Return the [x, y] coordinate for the center point of the cell that contains the specified text.  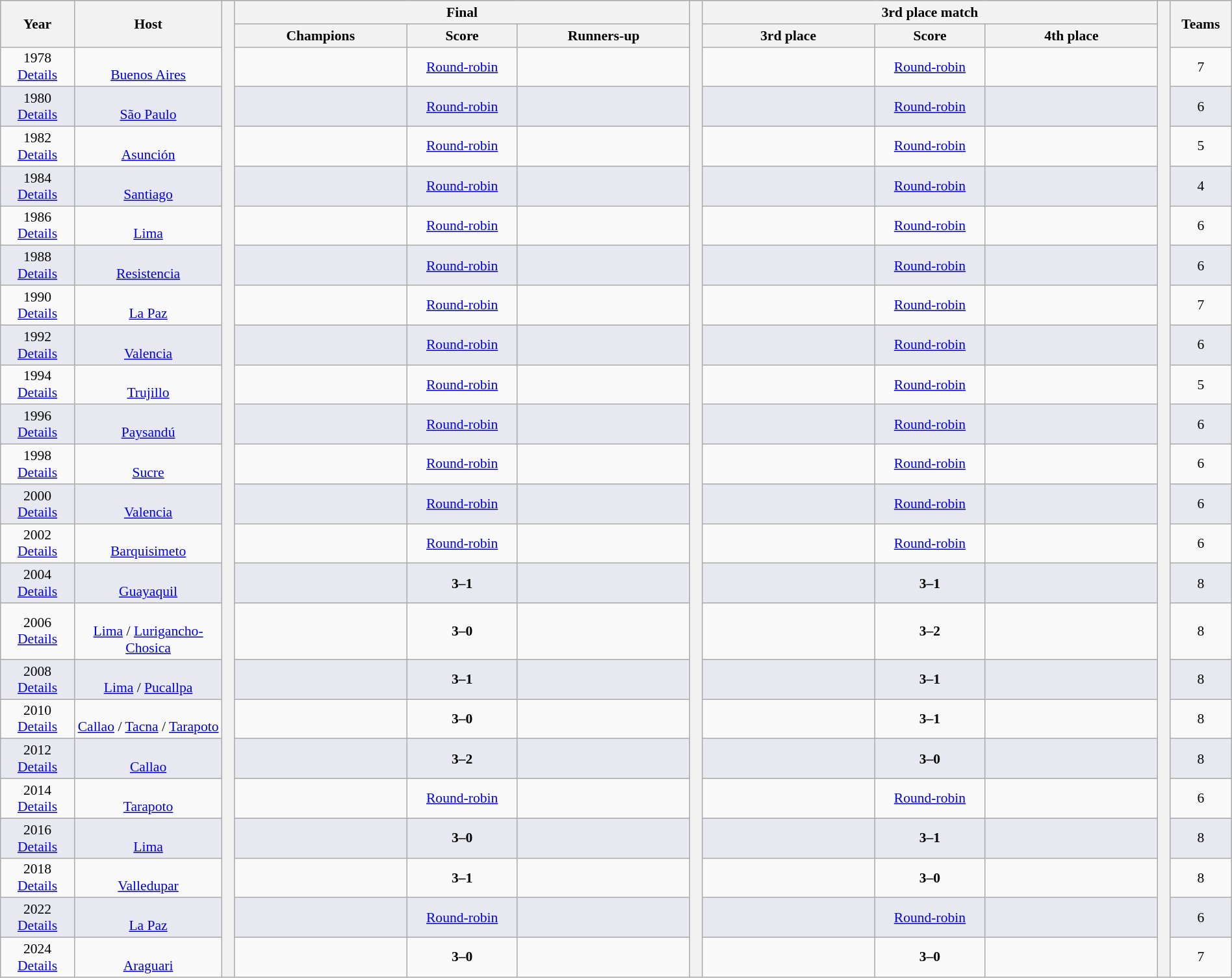
Valledupar [148, 877]
2016Details [38, 838]
1986Details [38, 226]
Host [148, 23]
4 [1201, 186]
Sucre [148, 464]
Callao [148, 759]
2024Details [38, 958]
1998Details [38, 464]
2022Details [38, 918]
3rd place match [930, 12]
2000Details [38, 504]
Paysandú [148, 425]
4th place [1071, 36]
1978Details [38, 66]
Final [463, 12]
Tarapoto [148, 798]
Year [38, 23]
Lima / Pucallpa [148, 680]
Asunción [148, 147]
2008Details [38, 680]
1994Details [38, 385]
Lima / Lurigancho-Chosica [148, 632]
Santiago [148, 186]
2018Details [38, 877]
1982Details [38, 147]
Trujillo [148, 385]
2012Details [38, 759]
2006Details [38, 632]
Resistencia [148, 265]
1996Details [38, 425]
Callao / Tacna / Tarapoto [148, 719]
1984Details [38, 186]
1980Details [38, 107]
Runners-up [603, 36]
Buenos Aires [148, 66]
3rd place [789, 36]
2010Details [38, 719]
1988Details [38, 265]
São Paulo [148, 107]
2002Details [38, 543]
Guayaquil [148, 584]
1990Details [38, 305]
Teams [1201, 23]
Champions [321, 36]
Araguari [148, 958]
2014Details [38, 798]
2004Details [38, 584]
Barquisimeto [148, 543]
1992Details [38, 344]
